Return [x, y] of the center of cell containing provided text 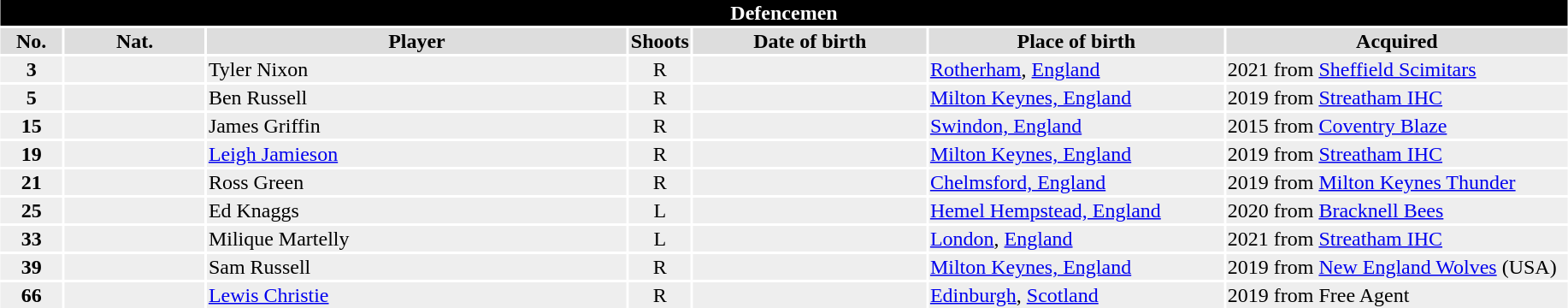
James Griffin [416, 126]
19 [31, 154]
2021 from Streatham IHC [1397, 239]
Rotherham, England [1076, 69]
Edinburgh, Scotland [1076, 295]
Chelmsford, England [1076, 182]
Tyler Nixon [416, 69]
London, England [1076, 239]
2020 from Bracknell Bees [1397, 210]
Nat. [135, 41]
39 [31, 267]
25 [31, 210]
Defencemen [783, 13]
Date of birth [810, 41]
2019 from Free Agent [1397, 295]
Lewis Christie [416, 295]
2021 from Sheffield Scimitars [1397, 69]
2019 from New England Wolves (USA) [1397, 267]
2019 from Milton Keynes Thunder [1397, 182]
Shoots [660, 41]
Ed Knaggs [416, 210]
Sam Russell [416, 267]
Swindon, England [1076, 126]
15 [31, 126]
Player [416, 41]
Acquired [1397, 41]
21 [31, 182]
5 [31, 98]
Ben Russell [416, 98]
Leigh Jamieson [416, 154]
Hemel Hempstead, England [1076, 210]
No. [31, 41]
Place of birth [1076, 41]
3 [31, 69]
66 [31, 295]
2015 from Coventry Blaze [1397, 126]
Ross Green [416, 182]
Milique Martelly [416, 239]
33 [31, 239]
